Output the [x, y] coordinate of the center of the cell containing the given text.  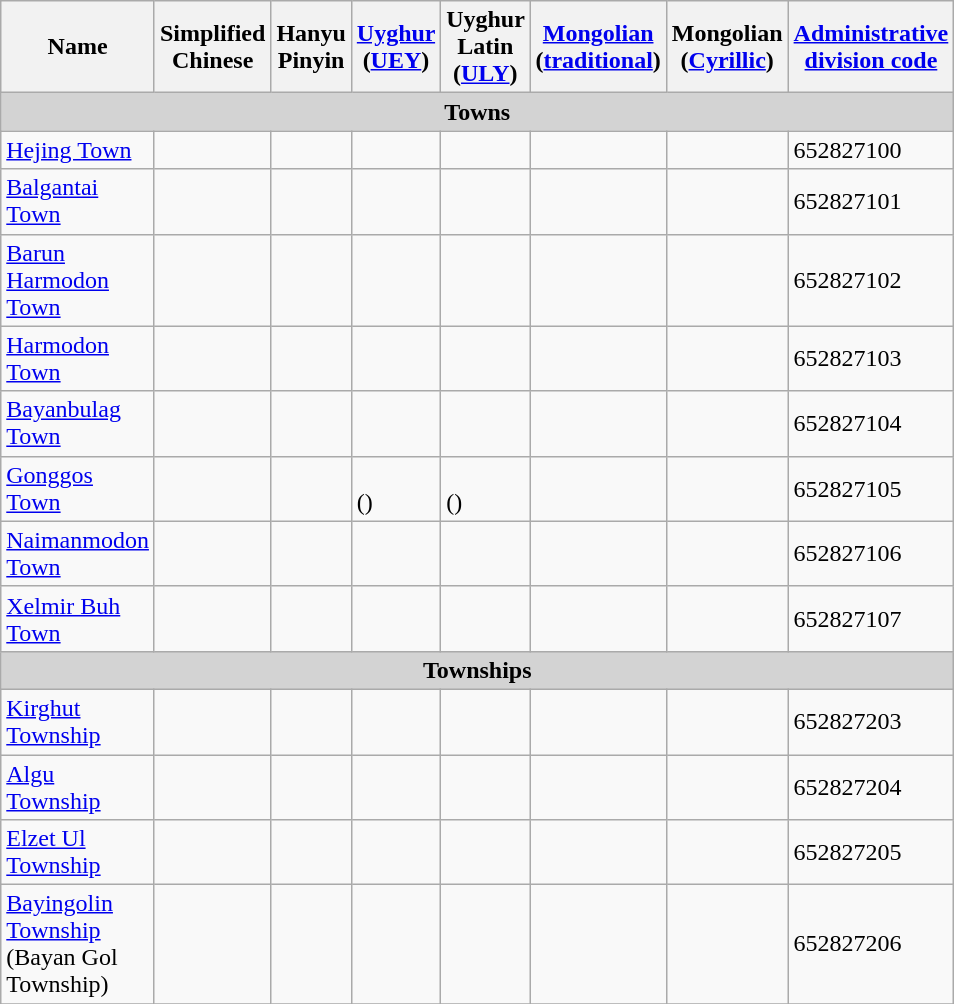
Simplified Chinese [212, 47]
652827206 [871, 944]
Naimanmodon Town [78, 554]
Hanyu Pinyin [311, 47]
Elzet Ul Township [78, 852]
Bayingolin Township(Bayan Gol Township) [78, 944]
Mongolian (Cyrillic) [727, 47]
652827204 [871, 786]
Kirghut Township [78, 722]
652827101 [871, 202]
652827203 [871, 722]
652827107 [871, 618]
Uyghur Latin (ULY) [486, 47]
652827106 [871, 554]
652827100 [871, 150]
652827205 [871, 852]
652827105 [871, 488]
Harmodon Town [78, 358]
Name [78, 47]
Xelmir Buh Town [78, 618]
Bayanbulag Town [78, 424]
652827104 [871, 424]
Barun Harmodon Town [78, 280]
Towns [478, 112]
Hejing Town [78, 150]
Administrative division code [871, 47]
Gonggos Town [78, 488]
652827102 [871, 280]
Mongolian (traditional) [598, 47]
652827103 [871, 358]
Balgantai Town [78, 202]
Algu Township [78, 786]
Townships [478, 670]
Uyghur (UEY) [396, 47]
